From the cell containing the given text, extract its center point as (x, y) coordinate. 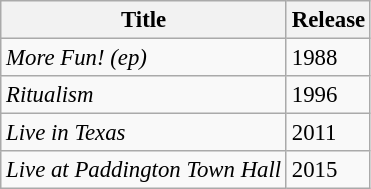
Release (328, 20)
2011 (328, 133)
Live at Paddington Town Hall (144, 170)
1988 (328, 58)
Live in Texas (144, 133)
2015 (328, 170)
Ritualism (144, 95)
Title (144, 20)
1996 (328, 95)
More Fun! (ep) (144, 58)
